Return (x, y) of the center of cell containing provided text 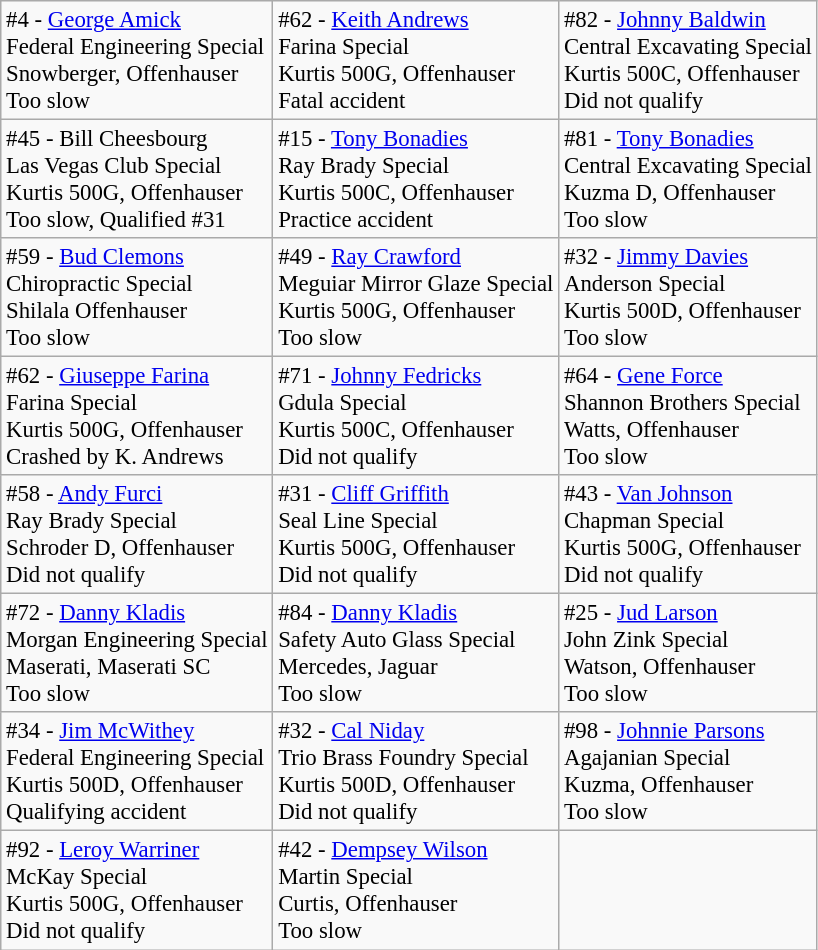
#34 - Jim McWithey Federal Engineering SpecialKurtis 500D, OffenhauserQualifying accident (137, 772)
#82 - Johnny Baldwin Central Excavating SpecialKurtis 500C, OffenhauserDid not qualify (688, 60)
#42 - Dempsey Wilson Martin SpecialCurtis, OffenhauserToo slow (416, 890)
#72 - Danny KladisMorgan Engineering SpecialMaserati, Maserati SCToo slow (137, 654)
#64 - Gene ForceShannon Brothers SpecialWatts, OffenhauserToo slow (688, 416)
#49 - Ray CrawfordMeguiar Mirror Glaze SpecialKurtis 500G, OffenhauserToo slow (416, 298)
#62 - Keith AndrewsFarina SpecialKurtis 500G, OffenhauserFatal accident (416, 60)
#43 - Van Johnson Chapman SpecialKurtis 500G, OffenhauserDid not qualify (688, 534)
#32 - Cal NidayTrio Brass Foundry SpecialKurtis 500D, OffenhauserDid not qualify (416, 772)
#98 - Johnnie Parsons Agajanian SpecialKuzma, OffenhauserToo slow (688, 772)
#15 - Tony Bonadies Ray Brady SpecialKurtis 500C, OffenhauserPractice accident (416, 180)
#25 - Jud Larson John Zink SpecialWatson, OffenhauserToo slow (688, 654)
#45 - Bill CheesbourgLas Vegas Club SpecialKurtis 500G, OffenhauserToo slow, Qualified #31 (137, 180)
#62 - Giuseppe Farina Farina SpecialKurtis 500G, OffenhauserCrashed by K. Andrews (137, 416)
#71 - Johnny Fedricks Gdula SpecialKurtis 500C, OffenhauserDid not qualify (416, 416)
#81 - Tony Bonadies Central Excavating SpecialKuzma D, OffenhauserToo slow (688, 180)
#84 - Danny KladisSafety Auto Glass SpecialMercedes, JaguarToo slow (416, 654)
#92 - Leroy Warriner McKay SpecialKurtis 500G, OffenhauserDid not qualify (137, 890)
#59 - Bud Clemons Chiropractic SpecialShilala OffenhauserToo slow (137, 298)
#32 - Jimmy DaviesAnderson SpecialKurtis 500D, OffenhauserToo slow (688, 298)
#31 - Cliff GriffithSeal Line SpecialKurtis 500G, OffenhauserDid not qualify (416, 534)
#4 - George Amick Federal Engineering SpecialSnowberger, OffenhauserToo slow (137, 60)
#58 - Andy Furci Ray Brady SpecialSchroder D, OffenhauserDid not qualify (137, 534)
